Detect which cell encompasses the target text, then output its (x, y) center coordinate. 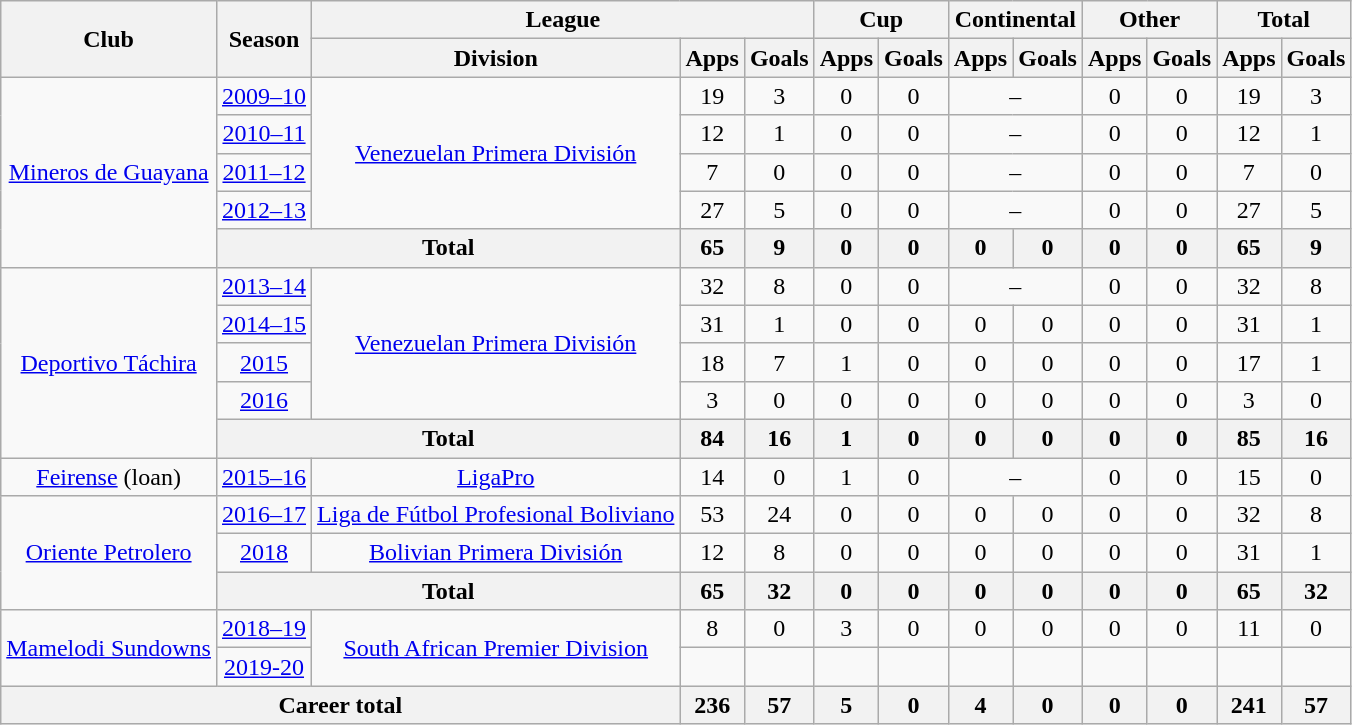
236 (712, 705)
2011–12 (264, 172)
Division (496, 58)
18 (712, 362)
2010–11 (264, 134)
League (564, 20)
Career total (340, 705)
Other (1149, 20)
85 (1249, 438)
17 (1249, 362)
2018–19 (264, 629)
2015 (264, 362)
24 (779, 515)
2016 (264, 400)
2019-20 (264, 667)
4 (980, 705)
53 (712, 515)
241 (1249, 705)
2014–15 (264, 324)
Season (264, 39)
Bolivian Primera División (496, 553)
Deportivo Táchira (109, 362)
15 (1249, 477)
2016–17 (264, 515)
Club (109, 39)
Continental (1015, 20)
LigaPro (496, 477)
84 (712, 438)
Liga de Fútbol Profesional Boliviano (496, 515)
2012–13 (264, 210)
2013–14 (264, 286)
Oriente Petrolero (109, 553)
2009–10 (264, 96)
2018 (264, 553)
11 (1249, 629)
Mineros de Guayana (109, 172)
Cup (881, 20)
Mamelodi Sundowns (109, 648)
2015–16 (264, 477)
South African Premier Division (496, 648)
Feirense (loan) (109, 477)
14 (712, 477)
